Output the (X, Y) coordinate of the center of the cell containing the given text.  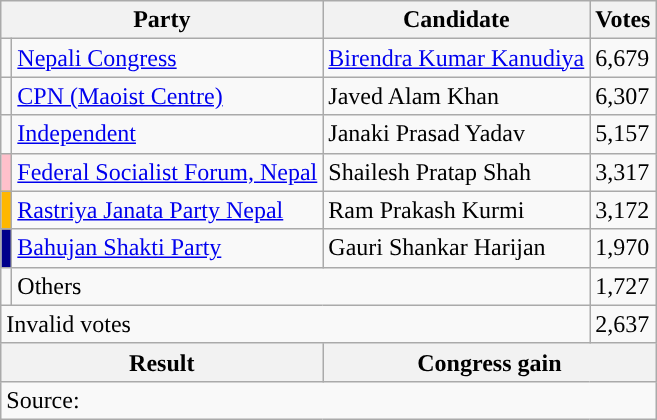
Gauri Shankar Harijan (456, 248)
6,679 (623, 58)
Congress gain (490, 362)
Shailesh Pratap Shah (456, 172)
1,727 (623, 286)
Rastriya Janata Party Nepal (168, 210)
Ram Prakash Kurmi (456, 210)
Nepali Congress (168, 58)
Janaki Prasad Yadav (456, 134)
1,970 (623, 248)
Independent (168, 134)
CPN (Maoist Centre) (168, 96)
Result (162, 362)
3,317 (623, 172)
Others (301, 286)
Source: (328, 400)
2,637 (623, 324)
Party (162, 20)
Birendra Kumar Kanudiya (456, 58)
Invalid votes (296, 324)
Candidate (456, 20)
Federal Socialist Forum, Nepal (168, 172)
Votes (623, 20)
6,307 (623, 96)
Bahujan Shakti Party (168, 248)
5,157 (623, 134)
Javed Alam Khan (456, 96)
3,172 (623, 210)
